Output the [x, y] coordinate of the center of the cell containing the given text.  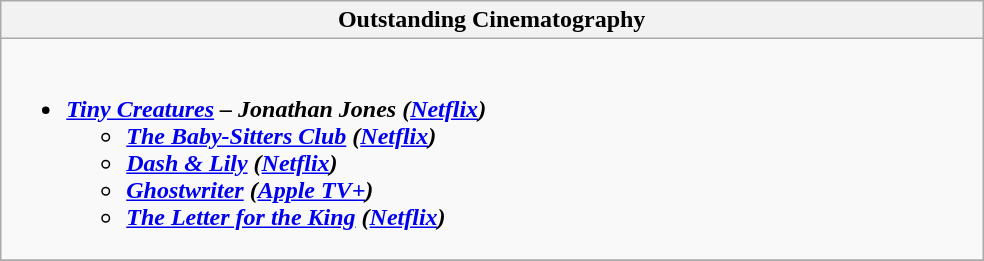
Outstanding Cinematography [492, 20]
Tiny Creatures – Jonathan Jones (Netflix)The Baby-Sitters Club (Netflix)Dash & Lily (Netflix)Ghostwriter (Apple TV+)The Letter for the King (Netflix) [492, 150]
